Return the [x, y] coordinate for the center point of the cell that contains the specified text.  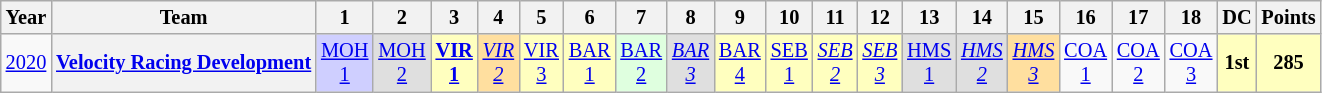
9 [740, 17]
Team [184, 17]
4 [498, 17]
5 [542, 17]
SEB2 [836, 63]
DC [1236, 17]
VIR3 [542, 63]
3 [454, 17]
10 [790, 17]
VIR1 [454, 63]
SEB1 [790, 63]
2020 [26, 63]
16 [1086, 17]
Points [1288, 17]
7 [641, 17]
1st [1236, 63]
1 [344, 17]
SEB3 [880, 63]
BAR2 [641, 63]
18 [1192, 17]
HMS3 [1034, 63]
MOH1 [344, 63]
MOH2 [402, 63]
HMS2 [982, 63]
285 [1288, 63]
COA3 [1192, 63]
12 [880, 17]
13 [929, 17]
6 [590, 17]
2 [402, 17]
8 [690, 17]
17 [1138, 17]
BAR4 [740, 63]
BAR1 [590, 63]
HMS1 [929, 63]
11 [836, 17]
COA2 [1138, 63]
VIR2 [498, 63]
14 [982, 17]
BAR3 [690, 63]
COA1 [1086, 63]
Velocity Racing Development [184, 63]
15 [1034, 17]
Year [26, 17]
